For the text-containing cell, return its midpoint in [X, Y] coordinate format. 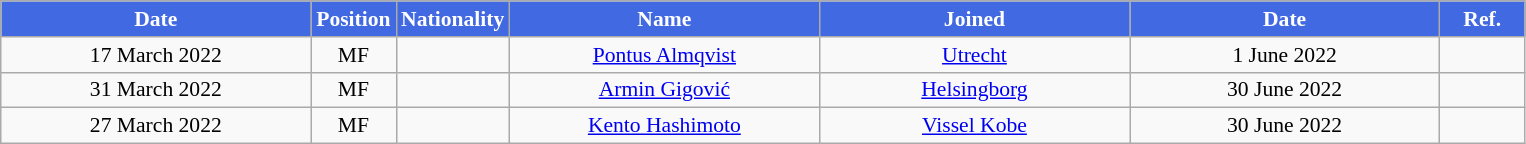
17 March 2022 [156, 55]
Position [354, 19]
1 June 2022 [1285, 55]
31 March 2022 [156, 90]
Kento Hashimoto [664, 126]
Vissel Kobe [974, 126]
Armin Gigović [664, 90]
Ref. [1482, 19]
27 March 2022 [156, 126]
Joined [974, 19]
Name [664, 19]
Utrecht [974, 55]
Helsingborg [974, 90]
Nationality [452, 19]
Pontus Almqvist [664, 55]
